Find where the given text appears and provide that cell's center as [X, Y] coordinate. 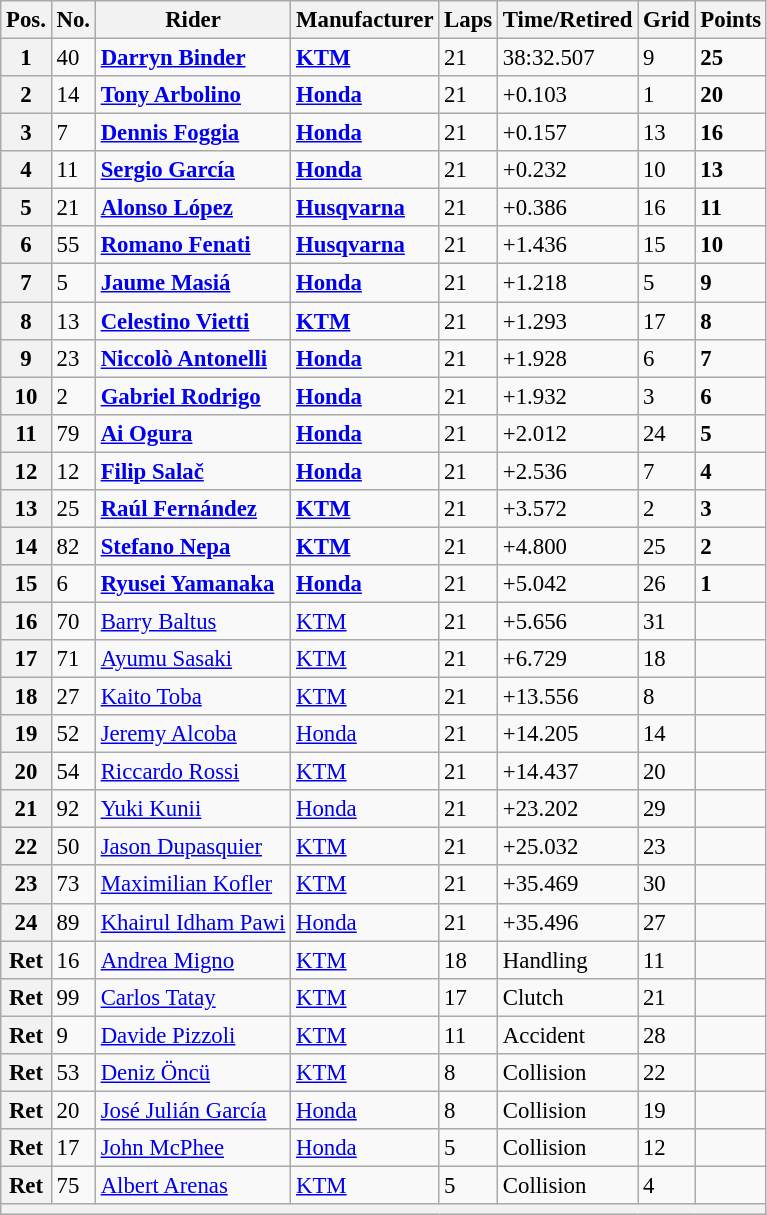
55 [73, 245]
Celestino Vietti [192, 321]
Ayumu Sasaki [192, 659]
Khairul Idham Pawi [192, 922]
John McPhee [192, 1148]
Romano Fenati [192, 245]
Rider [192, 20]
+1.218 [568, 283]
Jaume Masiá [192, 283]
Points [730, 20]
Tony Arbolino [192, 95]
28 [666, 1035]
26 [666, 584]
89 [73, 922]
+6.729 [568, 659]
Laps [468, 20]
Handling [568, 960]
Jeremy Alcoba [192, 734]
+2.536 [568, 471]
+5.656 [568, 621]
82 [73, 546]
Jason Dupasquier [192, 847]
José Julián García [192, 1110]
Barry Baltus [192, 621]
+0.386 [568, 208]
+23.202 [568, 809]
Alonso López [192, 208]
+35.496 [568, 922]
+1.928 [568, 358]
+14.205 [568, 734]
Time/Retired [568, 20]
+1.436 [568, 245]
Clutch [568, 997]
Accident [568, 1035]
Davide Pizzoli [192, 1035]
Ryusei Yamanaka [192, 584]
Ai Ogura [192, 433]
Manufacturer [365, 20]
+14.437 [568, 772]
Filip Salač [192, 471]
Albert Arenas [192, 1185]
31 [666, 621]
Gabriel Rodrigo [192, 396]
Stefano Nepa [192, 546]
73 [73, 885]
38:32.507 [568, 58]
79 [73, 433]
29 [666, 809]
Raúl Fernández [192, 509]
Maximilian Kofler [192, 885]
+0.232 [568, 170]
Riccardo Rossi [192, 772]
70 [73, 621]
52 [73, 734]
Darryn Binder [192, 58]
+0.157 [568, 133]
Deniz Öncü [192, 1073]
71 [73, 659]
+1.293 [568, 321]
Carlos Tatay [192, 997]
53 [73, 1073]
30 [666, 885]
Niccolò Antonelli [192, 358]
Grid [666, 20]
+0.103 [568, 95]
75 [73, 1185]
+5.042 [568, 584]
99 [73, 997]
+35.469 [568, 885]
+2.012 [568, 433]
Dennis Foggia [192, 133]
+13.556 [568, 697]
50 [73, 847]
Sergio García [192, 170]
No. [73, 20]
54 [73, 772]
+4.800 [568, 546]
+3.572 [568, 509]
Pos. [26, 20]
+25.032 [568, 847]
Andrea Migno [192, 960]
92 [73, 809]
40 [73, 58]
+1.932 [568, 396]
Kaito Toba [192, 697]
Yuki Kunii [192, 809]
